Identify which cell holds the provided text, then report its [X, Y] central coordinate. 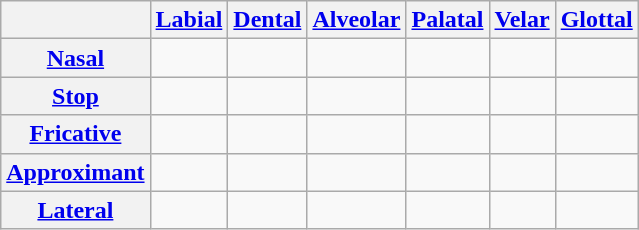
Palatal [448, 20]
Fricative [76, 134]
Approximant [76, 172]
Stop [76, 96]
Nasal [76, 58]
Labial [189, 20]
Velar [522, 20]
Glottal [596, 20]
Lateral [76, 210]
Dental [268, 20]
Alveolar [356, 20]
